Capture the cell that displays the provided text and extract its [x, y] central coordinate. 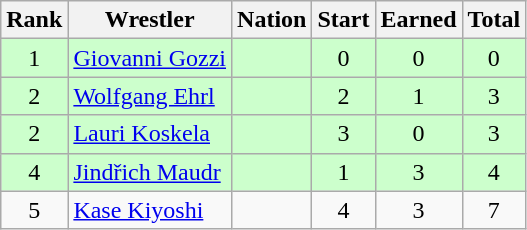
7 [494, 210]
Lauri Koskela [150, 134]
Total [494, 20]
Earned [418, 20]
Rank [34, 20]
5 [34, 210]
Giovanni Gozzi [150, 58]
Nation [272, 20]
Jindřich Maudr [150, 172]
Wrestler [150, 20]
Start [344, 20]
Wolfgang Ehrl [150, 96]
Kase Kiyoshi [150, 210]
